Provide the [X, Y] coordinate of the cell's center where the given text is located.  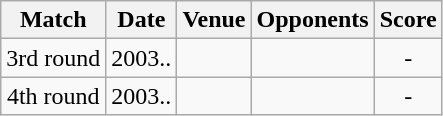
Date [142, 20]
Opponents [312, 20]
Venue [214, 20]
3rd round [54, 58]
4th round [54, 96]
Match [54, 20]
Score [408, 20]
